Scan for the cell matching the given text and deliver its [X, Y] coordinate at center. 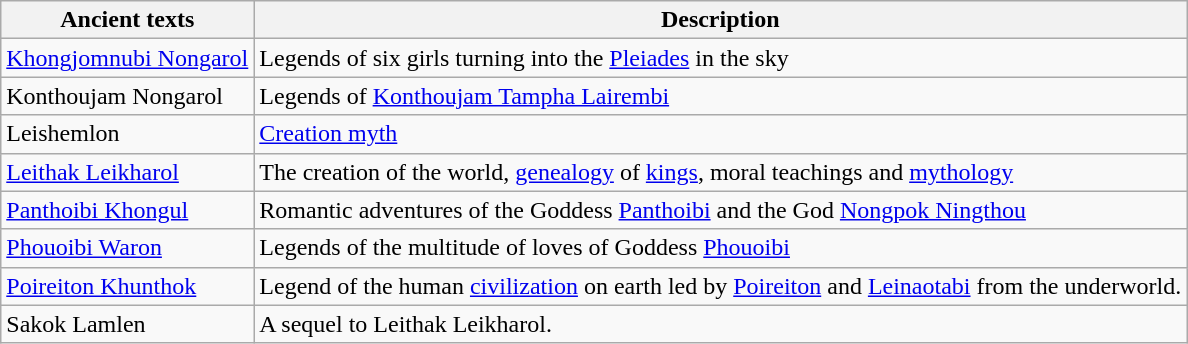
Phouoibi Waron [128, 248]
Legends of the multitude of loves of Goddess Phouoibi [720, 248]
Legends of Konthoujam Tampha Lairembi [720, 96]
Romantic adventures of the Goddess Panthoibi and the God Nongpok Ningthou [720, 210]
Khongjomnubi Nongarol [128, 58]
Creation myth [720, 134]
Legends of six girls turning into the Pleiades in the sky [720, 58]
Leithak Leikharol [128, 172]
Description [720, 20]
Sakok Lamlen [128, 324]
Poireiton Khunthok [128, 286]
Panthoibi Khongul [128, 210]
A sequel to Leithak Leikharol. [720, 324]
Ancient texts [128, 20]
Leishemlon [128, 134]
The creation of the world, genealogy of kings, moral teachings and mythology [720, 172]
Konthoujam Nongarol [128, 96]
Legend of the human civilization on earth led by Poireiton and Leinaotabi from the underworld. [720, 286]
